Identify which cell holds the provided text, then report its (X, Y) central coordinate. 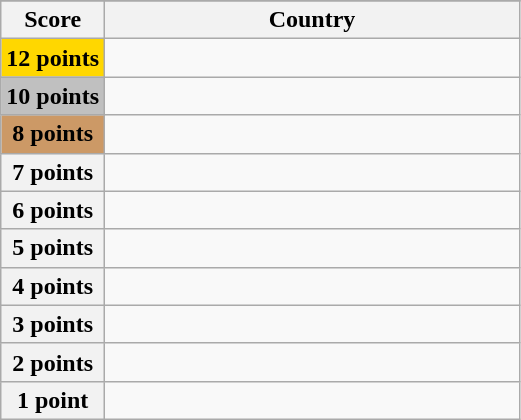
12 points (53, 58)
4 points (53, 286)
2 points (53, 362)
10 points (53, 96)
Score (53, 20)
3 points (53, 324)
7 points (53, 172)
5 points (53, 248)
8 points (53, 134)
6 points (53, 210)
1 point (53, 400)
Country (312, 20)
